Extract the (x, y) coordinate from the center of the cell holding the provided text.  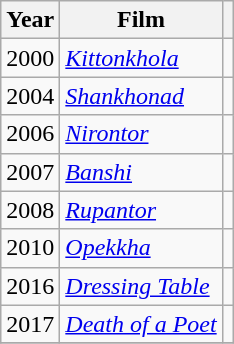
Death of a Poet (141, 324)
Banshi (141, 172)
Shankhonad (141, 96)
Kittonkhola (141, 58)
2000 (30, 58)
2016 (30, 286)
2017 (30, 324)
Opekkha (141, 248)
Film (141, 20)
Dressing Table (141, 286)
2010 (30, 248)
2007 (30, 172)
2004 (30, 96)
Year (30, 20)
2008 (30, 210)
Nirontor (141, 134)
2006 (30, 134)
Rupantor (141, 210)
